Return [X, Y] of the center of cell containing provided text 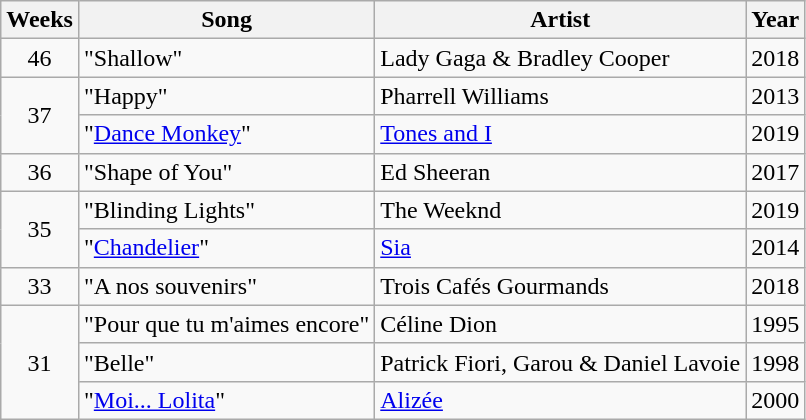
2013 [776, 96]
Trois Cafés Gourmands [560, 286]
Céline Dion [560, 324]
Lady Gaga & Bradley Cooper [560, 58]
Sia [560, 248]
Weeks [40, 20]
"Shape of You" [226, 172]
"Shallow" [226, 58]
Year [776, 20]
2014 [776, 248]
"Belle" [226, 362]
Artist [560, 20]
"Chandelier" [226, 248]
"Moi... Lolita" [226, 400]
Song [226, 20]
37 [40, 115]
1998 [776, 362]
"A nos souvenirs" [226, 286]
36 [40, 172]
"Pour que tu m'aimes encore" [226, 324]
"Blinding Lights" [226, 210]
2000 [776, 400]
Patrick Fiori, Garou & Daniel Lavoie [560, 362]
33 [40, 286]
Pharrell Williams [560, 96]
35 [40, 229]
Tones and I [560, 134]
46 [40, 58]
2017 [776, 172]
Ed Sheeran [560, 172]
"Dance Monkey" [226, 134]
"Happy" [226, 96]
Alizée [560, 400]
The Weeknd [560, 210]
1995 [776, 324]
31 [40, 362]
